Search for the cell housing the specified text and yield its [X, Y] center coordinate. 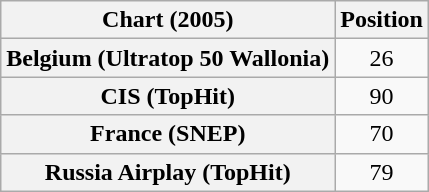
70 [382, 134]
26 [382, 58]
Belgium (Ultratop 50 Wallonia) [168, 58]
Position [382, 20]
90 [382, 96]
CIS (TopHit) [168, 96]
79 [382, 172]
Chart (2005) [168, 20]
France (SNEP) [168, 134]
Russia Airplay (TopHit) [168, 172]
